Locate the cell with the specified text and output its (X, Y) center coordinate. 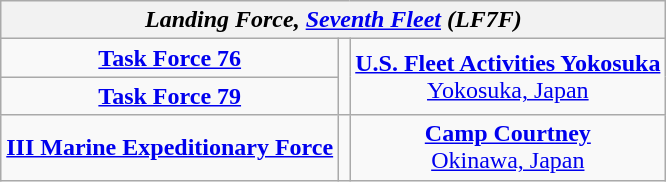
III Marine Expeditionary Force (170, 148)
Camp Courtney Okinawa, Japan (508, 148)
Landing Force, Seventh Fleet (LF7F) (334, 20)
U.S. Fleet Activities YokosukaYokosuka, Japan (508, 77)
Task Force 79 (170, 96)
Task Force 76 (170, 58)
